Find where the given text appears and provide that cell's center as (x, y) coordinate. 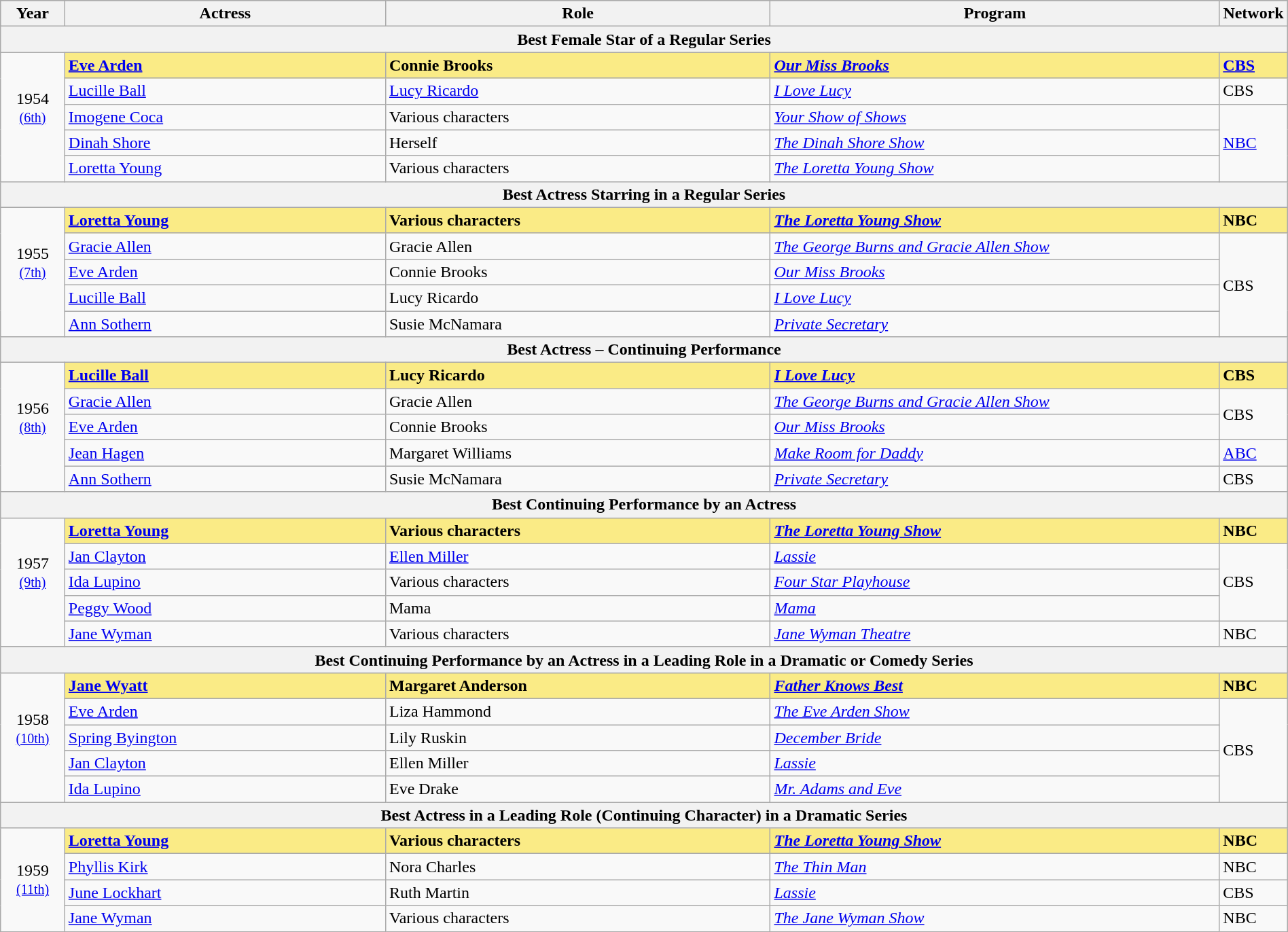
Ruth Martin (577, 893)
1959(11th) (33, 880)
Year (33, 14)
The Dinah Shore Show (995, 143)
Best Actress – Continuing Performance (644, 350)
Best Actress in a Leading Role (Continuing Character) in a Dramatic Series (644, 815)
The Eve Arden Show (995, 711)
The Thin Man (995, 867)
December Bride (995, 737)
Nora Charles (577, 867)
June Lockhart (225, 893)
Father Knows Best (995, 685)
Margaret Anderson (577, 685)
Program (995, 14)
ABC (1253, 453)
Jean Hagen (225, 453)
Role (577, 14)
Eve Drake (577, 789)
Actress (225, 14)
Margaret Williams (577, 453)
Jane Wyman Theatre (995, 634)
Spring Byington (225, 737)
Best Continuing Performance by an Actress (644, 505)
Liza Hammond (577, 711)
Imogene Coca (225, 117)
Herself (577, 143)
Four Star Playhouse (995, 582)
1956(8th) (33, 427)
Best Continuing Performance by an Actress in a Leading Role in a Dramatic or Comedy Series (644, 660)
Phyllis Kirk (225, 867)
Lily Ruskin (577, 737)
Make Room for Daddy (995, 453)
Mr. Adams and Eve (995, 789)
1957(9th) (33, 582)
Peggy Wood (225, 608)
Best Actress Starring in a Regular Series (644, 194)
Your Show of Shows (995, 117)
1958(10th) (33, 737)
Jane Wyatt (225, 685)
Dinah Shore (225, 143)
Best Female Star of a Regular Series (644, 39)
The Jane Wyman Show (995, 918)
Network (1253, 14)
1954(6th) (33, 117)
1955(7th) (33, 272)
